For the text-containing cell, return its midpoint in [X, Y] coordinate format. 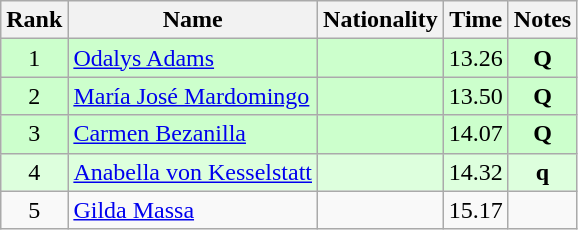
Rank [34, 20]
Anabella von Kesselstatt [193, 172]
13.50 [476, 96]
14.07 [476, 134]
15.17 [476, 210]
13.26 [476, 58]
María José Mardomingo [193, 96]
Gilda Massa [193, 210]
Nationality [381, 20]
2 [34, 96]
4 [34, 172]
Odalys Adams [193, 58]
Time [476, 20]
Name [193, 20]
14.32 [476, 172]
1 [34, 58]
Notes [542, 20]
Carmen Bezanilla [193, 134]
5 [34, 210]
q [542, 172]
3 [34, 134]
